Search for the cell housing the specified text and yield its [x, y] center coordinate. 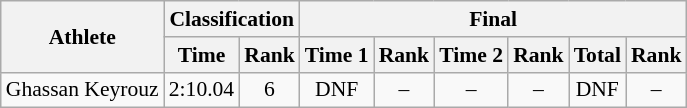
6 [270, 90]
Total [598, 55]
Ghassan Keyrouz [82, 90]
Time 2 [471, 55]
Final [494, 19]
Classification [232, 19]
Time 1 [337, 55]
2:10.04 [202, 90]
Time [202, 55]
Athlete [82, 36]
